Pinpoint the cell where the given text exists, returning its [X, Y] midpoint coordinate. 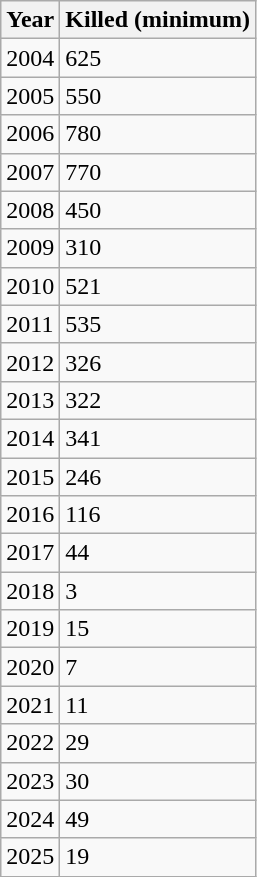
2015 [30, 477]
2008 [30, 210]
450 [158, 210]
116 [158, 515]
2016 [30, 515]
Killed (minimum) [158, 20]
550 [158, 96]
Year [30, 20]
7 [158, 667]
341 [158, 438]
322 [158, 400]
2004 [30, 58]
535 [158, 324]
770 [158, 172]
11 [158, 705]
2011 [30, 324]
521 [158, 286]
780 [158, 134]
2023 [30, 781]
2012 [30, 362]
2006 [30, 134]
310 [158, 248]
2024 [30, 819]
2021 [30, 705]
49 [158, 819]
2017 [30, 553]
2025 [30, 857]
44 [158, 553]
3 [158, 591]
246 [158, 477]
19 [158, 857]
2018 [30, 591]
326 [158, 362]
2014 [30, 438]
15 [158, 629]
29 [158, 743]
2013 [30, 400]
2010 [30, 286]
2022 [30, 743]
2007 [30, 172]
625 [158, 58]
2009 [30, 248]
2019 [30, 629]
30 [158, 781]
2020 [30, 667]
2005 [30, 96]
